From the cell containing the given text, extract its center point as [X, Y] coordinate. 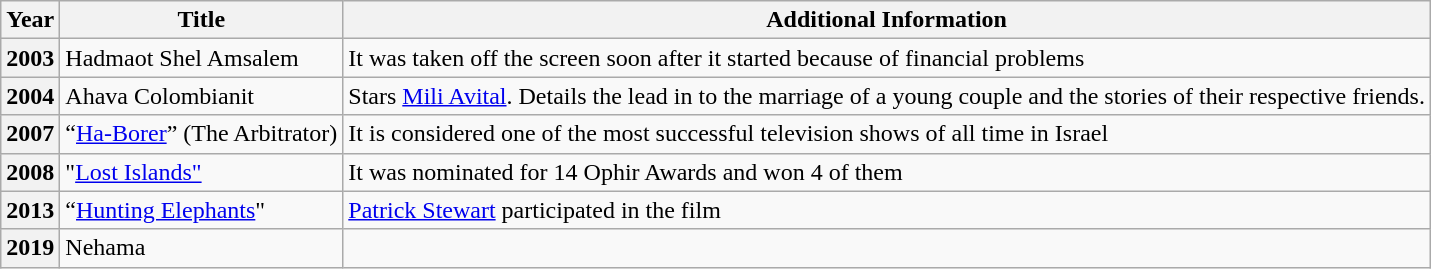
Title [202, 20]
2019 [30, 248]
It is considered one of the most successful television shows of all time in Israel [887, 134]
2013 [30, 210]
Stars Mili Avital. Details the lead in to the marriage of a young couple and the stories of their respective friends. [887, 96]
“Hunting Elephants" [202, 210]
“Ha-Borer” (The Arbitrator) [202, 134]
2008 [30, 172]
It was taken off the screen soon after it started because of financial problems [887, 58]
Ahava Colombianit [202, 96]
Nehama [202, 248]
2003 [30, 58]
Year [30, 20]
Additional Information [887, 20]
Patrick Stewart participated in the film [887, 210]
2004 [30, 96]
"Lost Islands" [202, 172]
It was nominated for 14 Ophir Awards and won 4 of them [887, 172]
Hadmaot Shel Amsalem [202, 58]
2007 [30, 134]
